Return [x, y] of the center of cell containing provided text 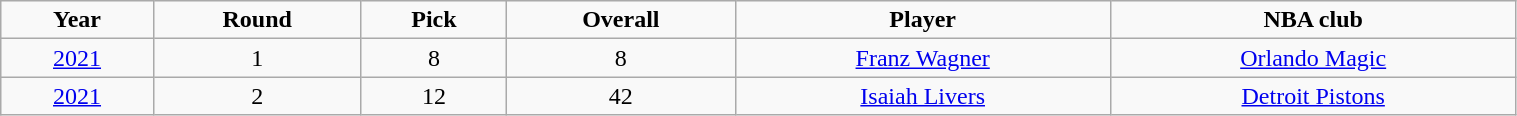
Orlando Magic [1313, 58]
Detroit Pistons [1313, 96]
2 [257, 96]
Pick [434, 20]
Isaiah Livers [922, 96]
12 [434, 96]
Player [922, 20]
Round [257, 20]
Franz Wagner [922, 58]
NBA club [1313, 20]
Overall [621, 20]
1 [257, 58]
Year [78, 20]
42 [621, 96]
